Determine the [X, Y] coordinate at the center of the cell enclosing the given text.  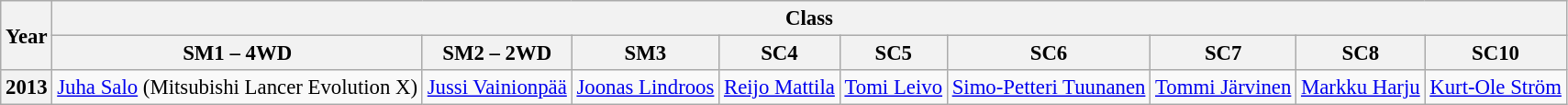
Class [809, 18]
SM3 [646, 53]
Simo-Petteri Tuunanen [1048, 87]
Joonas Lindroos [646, 87]
SM2 – 2WD [497, 53]
Juha Salo (Mitsubishi Lancer Evolution X) [238, 87]
SC6 [1048, 53]
SM1 – 4WD [238, 53]
SC8 [1361, 53]
SC7 [1224, 53]
SC4 [780, 53]
2013 [27, 87]
SC5 [894, 53]
Year [27, 35]
Tomi Leivo [894, 87]
SC10 [1496, 53]
Jussi Vainionpää [497, 87]
Kurt-Ole Ström [1496, 87]
Reijo Mattila [780, 87]
Tommi Järvinen [1224, 87]
Markku Harju [1361, 87]
